Return the [X, Y] coordinate for the center point of the cell that contains the specified text.  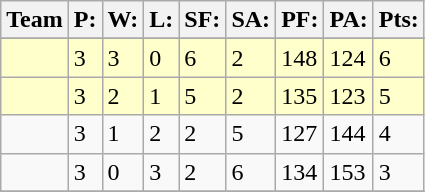
134 [300, 172]
127 [300, 134]
L: [162, 20]
123 [348, 96]
PA: [348, 20]
Pts: [398, 20]
148 [300, 58]
153 [348, 172]
Team [35, 20]
135 [300, 96]
W: [123, 20]
SA: [251, 20]
4 [398, 134]
P: [85, 20]
124 [348, 58]
SF: [202, 20]
144 [348, 134]
PF: [300, 20]
